Find where the given text appears and provide that cell's center as [x, y] coordinate. 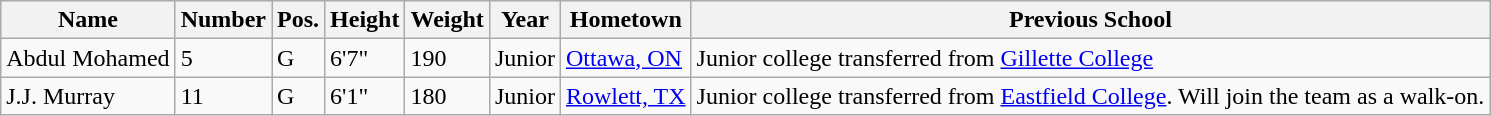
J.J. Murray [88, 96]
Weight [447, 20]
6'1" [365, 96]
Hometown [626, 20]
5 [223, 58]
Abdul Mohamed [88, 58]
180 [447, 96]
Year [524, 20]
Rowlett, TX [626, 96]
190 [447, 58]
Name [88, 20]
11 [223, 96]
Junior college transferred from Eastfield College. Will join the team as a walk-on. [1090, 96]
6'7" [365, 58]
Previous School [1090, 20]
Junior college transferred from Gillette College [1090, 58]
Number [223, 20]
Height [365, 20]
Ottawa, ON [626, 58]
Pos. [298, 20]
